Detect which cell encompasses the target text, then output its (x, y) center coordinate. 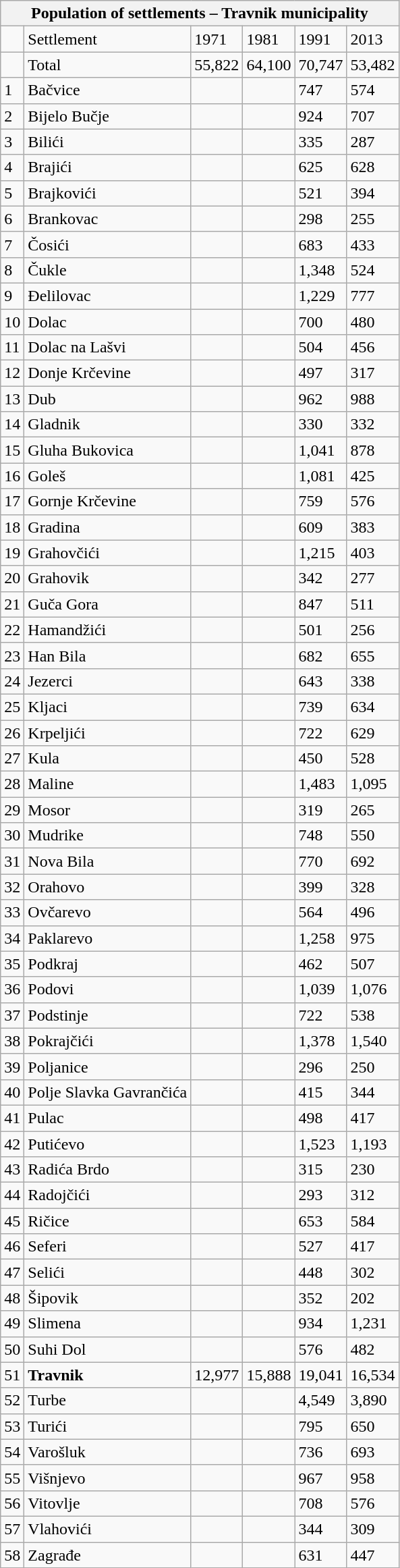
3 (12, 142)
682 (321, 655)
54 (12, 1452)
49 (12, 1324)
524 (372, 270)
1 (12, 90)
683 (321, 244)
11 (12, 348)
27 (12, 759)
277 (372, 578)
19,041 (321, 1375)
19 (12, 553)
328 (372, 887)
1,041 (321, 450)
57 (12, 1529)
450 (321, 759)
1,348 (321, 270)
Ovčarevo (108, 913)
42 (12, 1144)
1981 (268, 39)
Jezerci (108, 681)
64,100 (268, 65)
1,231 (372, 1324)
25 (12, 707)
1,039 (321, 990)
962 (321, 399)
631 (321, 1555)
16,534 (372, 1375)
Đelilovac (108, 296)
629 (372, 732)
527 (321, 1247)
Čosići (108, 244)
32 (12, 887)
Grahovčići (108, 553)
20 (12, 578)
47 (12, 1272)
Orahovo (108, 887)
Radojčići (108, 1195)
1,081 (321, 476)
Podkraj (108, 964)
1,229 (321, 296)
433 (372, 244)
255 (372, 219)
628 (372, 167)
748 (321, 836)
Dolac na Lašvi (108, 348)
1971 (217, 39)
342 (321, 578)
Bijelo Bučje (108, 116)
Podstinje (108, 1015)
700 (321, 322)
Goleš (108, 476)
12,977 (217, 1375)
33 (12, 913)
739 (321, 707)
293 (321, 1195)
Gluha Bukovica (108, 450)
23 (12, 655)
847 (321, 604)
29 (12, 810)
609 (321, 527)
Kljaci (108, 707)
38 (12, 1041)
1,076 (372, 990)
10 (12, 322)
55 (12, 1478)
504 (321, 348)
202 (372, 1298)
448 (321, 1272)
383 (372, 527)
39 (12, 1066)
12 (12, 373)
415 (321, 1092)
70,747 (321, 65)
693 (372, 1452)
564 (321, 913)
Settlement (108, 39)
2 (12, 116)
315 (321, 1170)
43 (12, 1170)
22 (12, 630)
58 (12, 1555)
Selići (108, 1272)
317 (372, 373)
538 (372, 1015)
Gornje Krčevine (108, 502)
1,193 (372, 1144)
7 (12, 244)
Total (108, 65)
Turbe (108, 1401)
53,482 (372, 65)
Krpeljići (108, 732)
Gladnik (108, 425)
17 (12, 502)
425 (372, 476)
Mudrike (108, 836)
Putićevo (108, 1144)
498 (321, 1118)
Slimena (108, 1324)
1,483 (321, 784)
736 (321, 1452)
777 (372, 296)
46 (12, 1247)
496 (372, 913)
403 (372, 553)
447 (372, 1555)
Dolac (108, 322)
18 (12, 527)
Kula (108, 759)
643 (321, 681)
Population of settlements – Travnik municipality (200, 13)
Polje Slavka Gavrančića (108, 1092)
480 (372, 322)
330 (321, 425)
352 (321, 1298)
56 (12, 1503)
521 (321, 193)
26 (12, 732)
Han Bila (108, 655)
Ričice (108, 1221)
482 (372, 1349)
13 (12, 399)
497 (321, 373)
958 (372, 1478)
Grahovik (108, 578)
4,549 (321, 1401)
Zagrađe (108, 1555)
45 (12, 1221)
21 (12, 604)
319 (321, 810)
36 (12, 990)
Brajkovići (108, 193)
399 (321, 887)
3,890 (372, 1401)
1,378 (321, 1041)
394 (372, 193)
Travnik (108, 1375)
462 (321, 964)
Šipovik (108, 1298)
1,095 (372, 784)
878 (372, 450)
287 (372, 142)
550 (372, 836)
51 (12, 1375)
15,888 (268, 1375)
795 (321, 1426)
1991 (321, 39)
298 (321, 219)
338 (372, 681)
584 (372, 1221)
Radića Brdo (108, 1170)
230 (372, 1170)
Čukle (108, 270)
Pokrajčići (108, 1041)
Guča Gora (108, 604)
9 (12, 296)
Bilići (108, 142)
16 (12, 476)
Brajići (108, 167)
Maline (108, 784)
625 (321, 167)
Suhi Dol (108, 1349)
30 (12, 836)
1,523 (321, 1144)
Turići (108, 1426)
Vlahovići (108, 1529)
28 (12, 784)
Višnjevo (108, 1478)
708 (321, 1503)
Donje Krčevine (108, 373)
1,215 (321, 553)
250 (372, 1066)
55,822 (217, 65)
770 (321, 861)
53 (12, 1426)
14 (12, 425)
41 (12, 1118)
5 (12, 193)
335 (321, 142)
2013 (372, 39)
Podovi (108, 990)
501 (321, 630)
655 (372, 655)
707 (372, 116)
302 (372, 1272)
511 (372, 604)
528 (372, 759)
Poljanice (108, 1066)
48 (12, 1298)
574 (372, 90)
924 (321, 116)
265 (372, 810)
8 (12, 270)
296 (321, 1066)
1,540 (372, 1041)
34 (12, 938)
37 (12, 1015)
456 (372, 348)
747 (321, 90)
Nova Bila (108, 861)
692 (372, 861)
759 (321, 502)
Varošluk (108, 1452)
Mosor (108, 810)
967 (321, 1478)
507 (372, 964)
Hamandžići (108, 630)
Bačvice (108, 90)
309 (372, 1529)
975 (372, 938)
6 (12, 219)
52 (12, 1401)
Paklarevo (108, 938)
653 (321, 1221)
15 (12, 450)
4 (12, 167)
634 (372, 707)
934 (321, 1324)
35 (12, 964)
988 (372, 399)
Vitovlje (108, 1503)
Seferi (108, 1247)
31 (12, 861)
24 (12, 681)
332 (372, 425)
Pulac (108, 1118)
256 (372, 630)
650 (372, 1426)
Dub (108, 399)
Brankovac (108, 219)
44 (12, 1195)
312 (372, 1195)
40 (12, 1092)
1,258 (321, 938)
50 (12, 1349)
Gradina (108, 527)
